Extract the [X, Y] coordinate from the center of the cell holding the provided text.  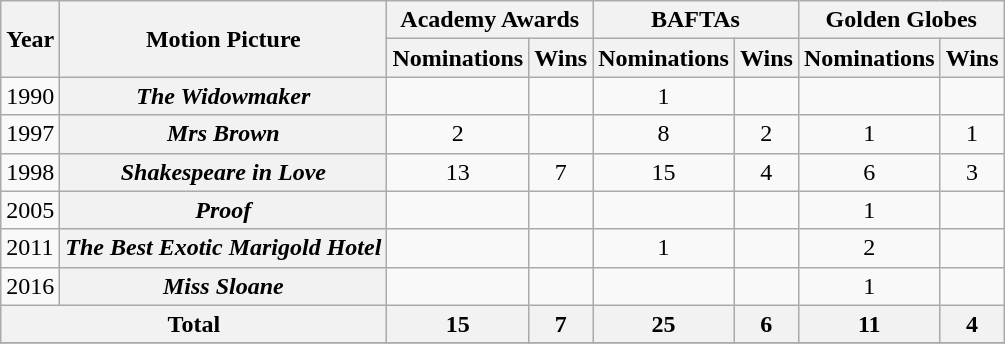
Shakespeare in Love [224, 172]
Academy Awards [490, 20]
13 [458, 172]
BAFTAs [696, 20]
8 [664, 134]
11 [869, 324]
2005 [30, 210]
Proof [224, 210]
25 [664, 324]
Miss Sloane [224, 286]
1990 [30, 96]
Motion Picture [224, 39]
Total [194, 324]
The Widowmaker [224, 96]
3 [972, 172]
1997 [30, 134]
Golden Globes [901, 20]
The Best Exotic Marigold Hotel [224, 248]
1998 [30, 172]
2016 [30, 286]
Year [30, 39]
Mrs Brown [224, 134]
2011 [30, 248]
